Provide the (x, y) coordinate of the cell's center where the given text is located.  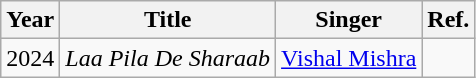
2024 (30, 58)
Title (168, 20)
Vishal Mishra (349, 58)
Ref. (448, 20)
Laa Pila De Sharaab (168, 58)
Year (30, 20)
Singer (349, 20)
